Locate the cell with the specified text and output its [x, y] center coordinate. 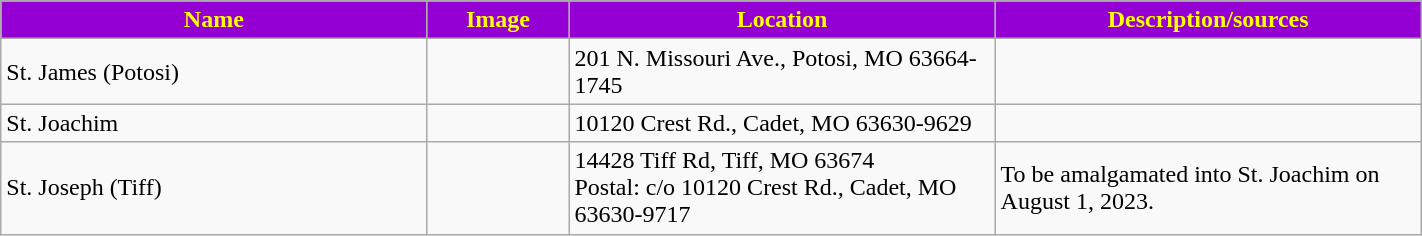
201 N. Missouri Ave., Potosi, MO 63664-1745 [782, 72]
St. Joachim [214, 123]
Name [214, 20]
14428 Tiff Rd, Tiff, MO 63674Postal: c/o 10120 Crest Rd., Cadet, MO 63630-9717 [782, 188]
Description/sources [1208, 20]
St. James (Potosi) [214, 72]
To be amalgamated into St. Joachim on August 1, 2023. [1208, 188]
Image [498, 20]
Location [782, 20]
St. Joseph (Tiff) [214, 188]
10120 Crest Rd., Cadet, MO 63630-9629 [782, 123]
